Provide the (x, y) coordinate of the cell's center where the given text is located.  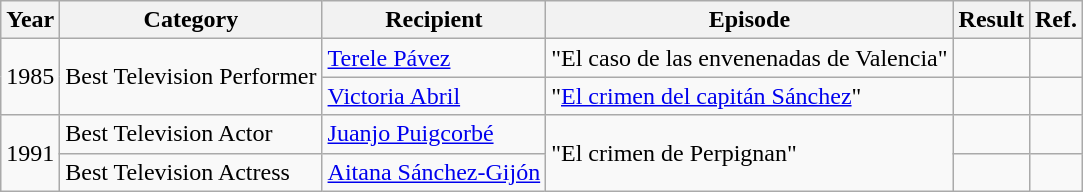
1991 (30, 153)
Recipient (434, 20)
Category (191, 20)
Terele Pávez (434, 58)
"El crimen del capitán Sánchez" (750, 96)
Victoria Abril (434, 96)
Aitana Sánchez-Gijón (434, 172)
"El crimen de Perpignan" (750, 153)
Episode (750, 20)
Best Television Actress (191, 172)
Best Television Actor (191, 134)
Best Television Performer (191, 77)
1985 (30, 77)
Year (30, 20)
Juanjo Puigcorbé (434, 134)
Result (991, 20)
"El caso de las envenenadas de Valencia" (750, 58)
Ref. (1056, 20)
